Identify which cell holds the provided text, then report its (x, y) central coordinate. 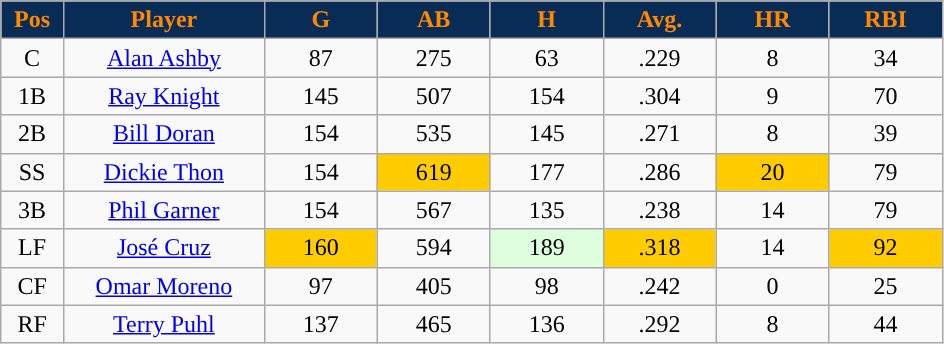
G (320, 20)
.238 (660, 210)
189 (546, 248)
.304 (660, 96)
Dickie Thon (164, 172)
177 (546, 172)
.292 (660, 324)
LF (32, 248)
405 (434, 286)
70 (886, 96)
594 (434, 248)
39 (886, 134)
SS (32, 172)
137 (320, 324)
160 (320, 248)
Ray Knight (164, 96)
RF (32, 324)
1B (32, 96)
CF (32, 286)
87 (320, 58)
34 (886, 58)
Omar Moreno (164, 286)
97 (320, 286)
275 (434, 58)
0 (772, 286)
.286 (660, 172)
Alan Ashby (164, 58)
C (32, 58)
63 (546, 58)
136 (546, 324)
Phil Garner (164, 210)
.271 (660, 134)
465 (434, 324)
.242 (660, 286)
.229 (660, 58)
92 (886, 248)
20 (772, 172)
H (546, 20)
Pos (32, 20)
Bill Doran (164, 134)
567 (434, 210)
Terry Puhl (164, 324)
135 (546, 210)
Avg. (660, 20)
25 (886, 286)
.318 (660, 248)
9 (772, 96)
507 (434, 96)
44 (886, 324)
AB (434, 20)
RBI (886, 20)
2B (32, 134)
619 (434, 172)
José Cruz (164, 248)
HR (772, 20)
Player (164, 20)
3B (32, 210)
98 (546, 286)
535 (434, 134)
